For the text-containing cell, return its midpoint in (X, Y) coordinate format. 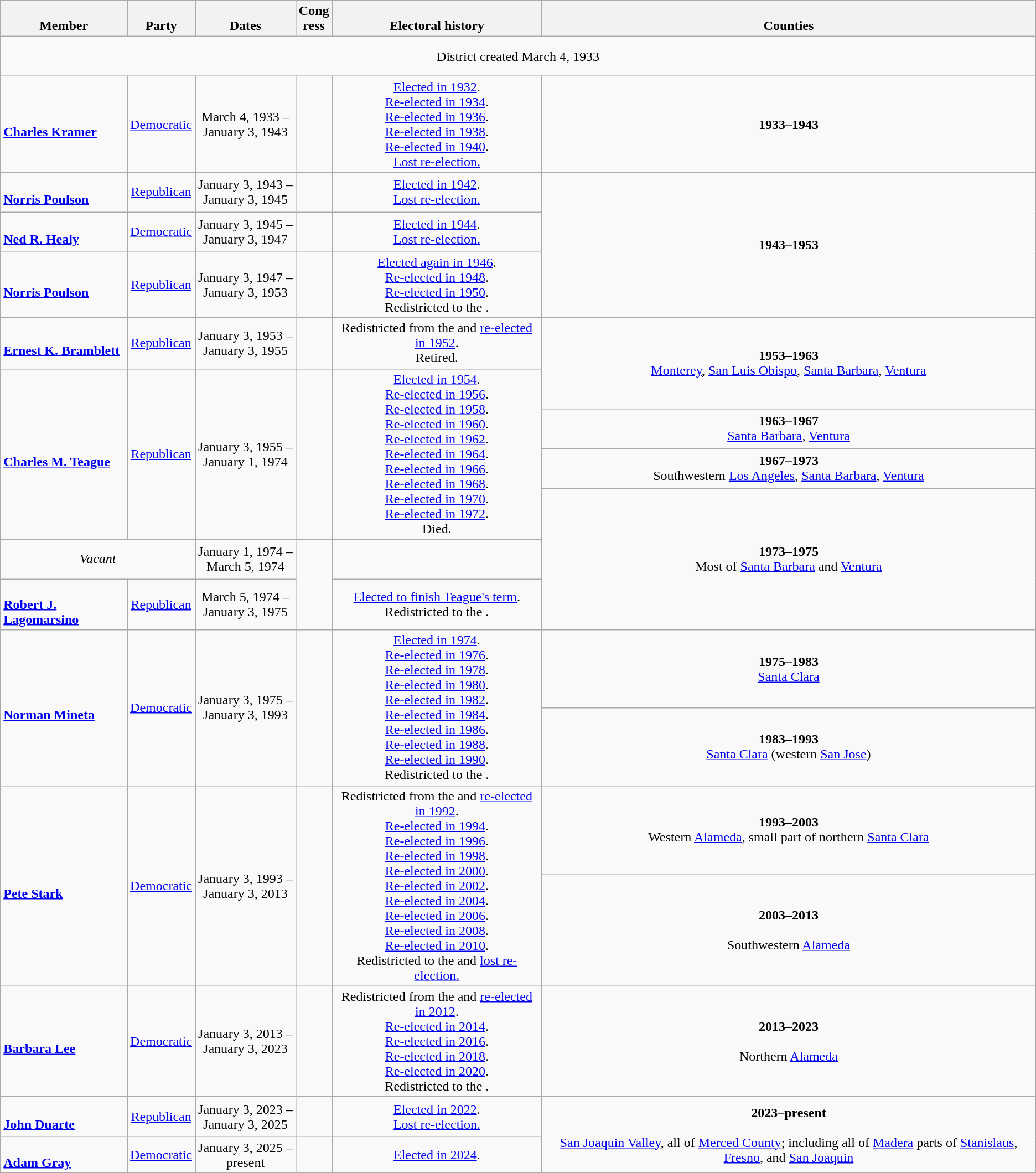
2003–2013Southwestern Alameda (789, 930)
1973–1975Most of Santa Barbara and Ventura (789, 559)
March 5, 1974 –January 3, 1975 (246, 604)
January 3, 1947 –January 3, 1953 (246, 285)
Redistricted from the and re-elected in 2012.Re-elected in 2014.Re-elected in 2016.Re-elected in 2018.Re-elected in 2020.Redistricted to the . (437, 1041)
January 3, 1945 –January 3, 1947 (246, 232)
Vacant (98, 559)
January 1, 1974 –March 5, 1974 (246, 559)
2013–2023Northern Alameda (789, 1041)
John Duarte (64, 1117)
1953–1963Monterey, San Luis Obispo, Santa Barbara, Ventura (789, 363)
1967–1973Southwestern Los Angeles, Santa Barbara, Ventura (789, 468)
1963–1967Santa Barbara, Ventura (789, 428)
Dates (246, 19)
Congress (314, 19)
Counties (789, 19)
Charles Kramer (64, 124)
1943–1953 (789, 245)
Pete Stark (64, 886)
Party (162, 19)
Ned R. Healy (64, 232)
1993–2003Western Alameda, small part of northern Santa Clara (789, 829)
Redistricted from the and re-elected in 1952.Retired. (437, 343)
2023–presentSan Joaquin Valley, all of Merced County; including all of Madera parts of Stanislaus, Fresno, and San Joaquin (789, 1135)
January 3, 1993 –January 3, 2013 (246, 886)
Elected in 1942.Lost re-election. (437, 192)
January 3, 2025 –present (246, 1155)
Elected again in 1946.Re-elected in 1948.Re-elected in 1950.Redistricted to the . (437, 285)
Norman Mineta (64, 707)
Adam Gray (64, 1155)
Elected in 1944.Lost re-election. (437, 232)
January 3, 1975 –January 3, 1993 (246, 707)
January 3, 1953 –January 3, 1955 (246, 343)
Elected in 2022.Lost re-election. (437, 1117)
January 3, 2013 –January 3, 2023 (246, 1041)
January 3, 1943 –January 3, 1945 (246, 192)
Elected to finish Teague's term.Redistricted to the . (437, 604)
March 4, 1933 –January 3, 1943 (246, 124)
Barbara Lee (64, 1041)
January 3, 2023 –January 3, 2025 (246, 1117)
1933–1943 (789, 124)
1983–1993Santa Clara (western San Jose) (789, 747)
Electoral history (437, 19)
Robert J. Lagomarsino (64, 604)
Elected in 2024. (437, 1155)
1975–1983Santa Clara (789, 669)
Charles M. Teague (64, 454)
Ernest K. Bramblett (64, 343)
District created March 4, 1933 (518, 56)
January 3, 1955 –January 1, 1974 (246, 454)
Member (64, 19)
Elected in 1932.Re-elected in 1934.Re-elected in 1936.Re-elected in 1938.Re-elected in 1940.Lost re-election. (437, 124)
